Find where the given text appears and provide that cell's center as [x, y] coordinate. 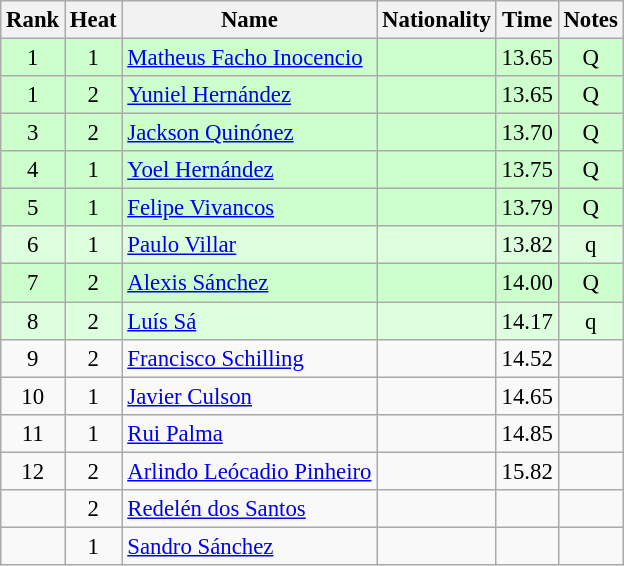
Sandro Sánchez [250, 546]
13.75 [527, 170]
Francisco Schilling [250, 358]
Notes [590, 20]
8 [33, 321]
Redelén dos Santos [250, 509]
13.70 [527, 133]
13.79 [527, 208]
Luís Sá [250, 321]
Yuniel Hernández [250, 95]
14.52 [527, 358]
Jackson Quinónez [250, 133]
Heat [94, 20]
Alexis Sánchez [250, 283]
Time [527, 20]
14.17 [527, 321]
14.00 [527, 283]
14.65 [527, 396]
Rank [33, 20]
Javier Culson [250, 396]
Matheus Facho Inocencio [250, 58]
12 [33, 471]
9 [33, 358]
13.82 [527, 245]
7 [33, 283]
Name [250, 20]
5 [33, 208]
Yoel Hernández [250, 170]
11 [33, 433]
Rui Palma [250, 433]
4 [33, 170]
3 [33, 133]
Nationality [436, 20]
15.82 [527, 471]
Arlindo Leócadio Pinheiro [250, 471]
Paulo Villar [250, 245]
6 [33, 245]
Felipe Vivancos [250, 208]
14.85 [527, 433]
10 [33, 396]
